Capture the cell that displays the provided text and extract its [x, y] central coordinate. 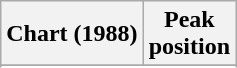
Peakposition [189, 34]
Chart (1988) [72, 34]
